Capture the cell that displays the provided text and extract its [x, y] central coordinate. 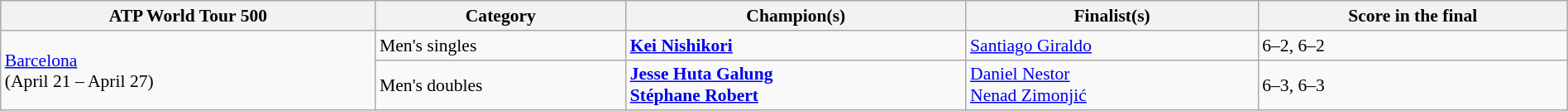
Jesse Huta Galung Stéphane Robert [796, 84]
Champion(s) [796, 16]
Men's singles [501, 46]
Category [501, 16]
Daniel Nestor Nenad Zimonjić [1111, 84]
ATP World Tour 500 [189, 16]
6–2, 6–2 [1413, 46]
Santiago Giraldo [1111, 46]
Men's doubles [501, 84]
Finalist(s) [1111, 16]
6–3, 6–3 [1413, 84]
Barcelona(April 21 – April 27) [189, 71]
Kei Nishikori [796, 46]
Score in the final [1413, 16]
